Determine the [x, y] coordinate at the center of the cell enclosing the given text.  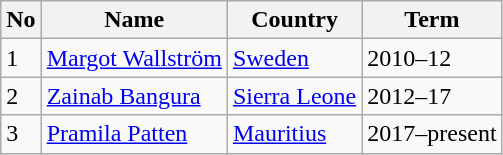
Name [134, 20]
Pramila Patten [134, 134]
2012–17 [432, 96]
3 [21, 134]
1 [21, 58]
2017–present [432, 134]
Sweden [294, 58]
Zainab Bangura [134, 96]
Term [432, 20]
Sierra Leone [294, 96]
Margot Wallström [134, 58]
Mauritius [294, 134]
Country [294, 20]
2010–12 [432, 58]
2 [21, 96]
No [21, 20]
